Output the (X, Y) coordinate of the center of the cell containing the given text.  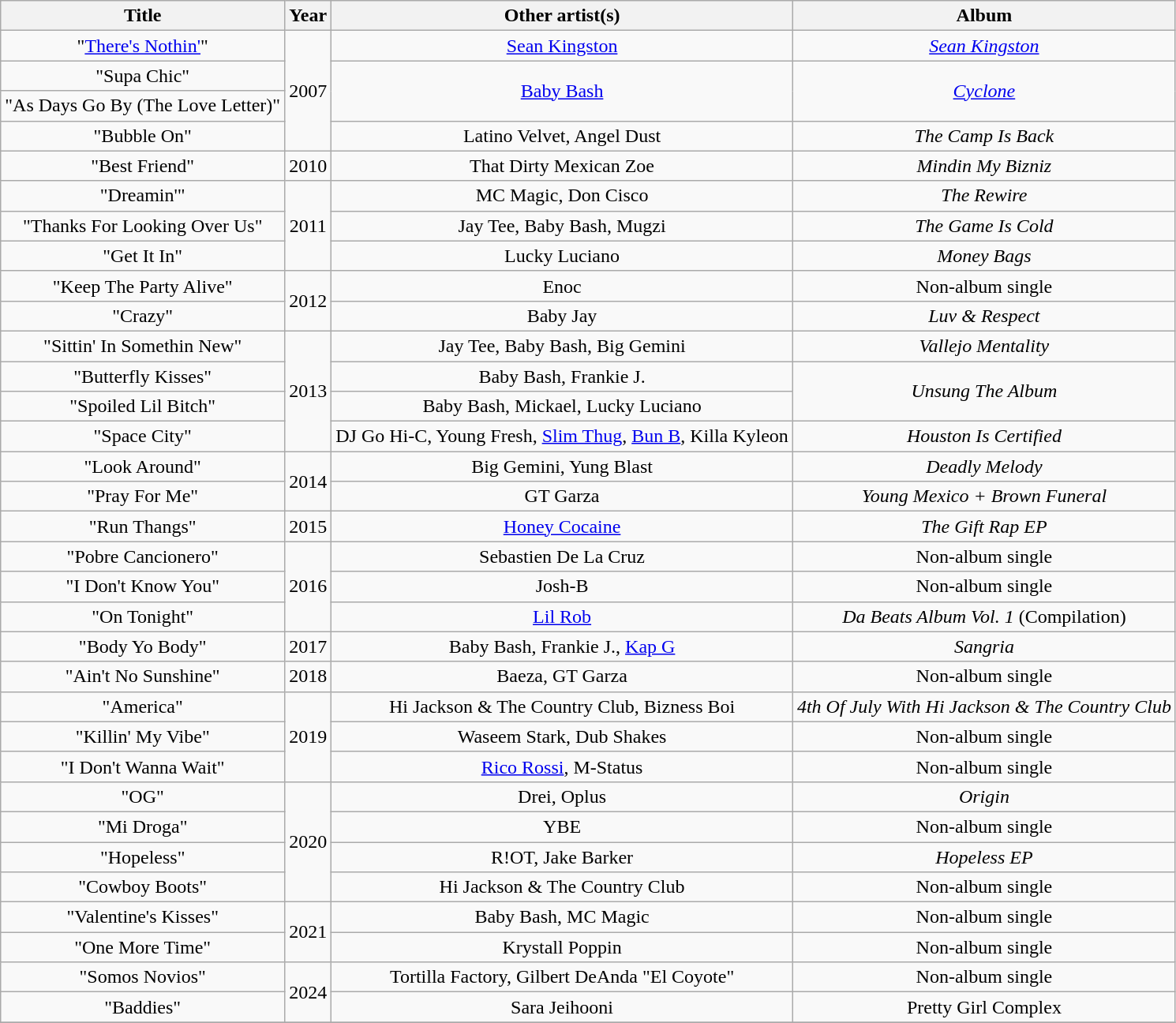
Baby Bash, Frankie J., Kap G (562, 646)
Origin (983, 796)
Lucky Luciano (562, 256)
The Game Is Cold (983, 226)
Lil Rob (562, 616)
Sara Jeihooni (562, 1007)
"On Tonight" (143, 616)
Baby Bash, Mickael, Lucky Luciano (562, 407)
2007 (308, 91)
Waseem Stark, Dub Shakes (562, 736)
2021 (308, 932)
Baby Bash (562, 91)
"Butterfly Kisses" (143, 377)
The Rewire (983, 196)
Unsung The Album (983, 392)
"One More Time" (143, 947)
"Space City" (143, 437)
Sangria (983, 646)
Mindin My Bizniz (983, 166)
"Keep The Party Alive" (143, 286)
"Run Thangs" (143, 526)
"Body Yo Body" (143, 646)
"Best Friend" (143, 166)
2020 (308, 841)
"As Days Go By (The Love Letter)" (143, 106)
"I Don't Wanna Wait" (143, 766)
"Cowboy Boots" (143, 887)
Rico Rossi, M-Status (562, 766)
Honey Cocaine (562, 526)
DJ Go Hi-C, Young Fresh, Slim Thug, Bun B, Killa Kyleon (562, 437)
Tortilla Factory, Gilbert DeAnda "El Coyote" (562, 977)
"Get It In" (143, 256)
Hi Jackson & The Country Club, Bizness Boi (562, 706)
Big Gemini, Yung Blast (562, 467)
Baeza, GT Garza (562, 676)
Sebastien De La Cruz (562, 556)
2017 (308, 646)
Album (983, 16)
"Look Around" (143, 467)
"Supa Chic" (143, 76)
2016 (308, 586)
Krystall Poppin (562, 947)
2011 (308, 226)
"I Don't Know You" (143, 586)
"Killin' My Vibe" (143, 736)
2024 (308, 992)
Title (143, 16)
"Sittin' In Somethin New" (143, 346)
Baby Bash, MC Magic (562, 917)
Baby Bash, Frankie J. (562, 377)
Latino Velvet, Angel Dust (562, 136)
Enoc (562, 286)
Deadly Melody (983, 467)
2019 (308, 736)
Pretty Girl Complex (983, 1007)
"OG" (143, 796)
R!OT, Jake Barker (562, 856)
YBE (562, 826)
2012 (308, 301)
"Mi Droga" (143, 826)
"Valentine's Kisses" (143, 917)
Cyclone (983, 91)
Hopeless EP (983, 856)
2010 (308, 166)
4th Of July With Hi Jackson & The Country Club (983, 706)
Year (308, 16)
"Baddies" (143, 1007)
2014 (308, 482)
Young Mexico + Brown Funeral (983, 497)
Baby Jay (562, 316)
That Dirty Mexican Zoe (562, 166)
"There's Nothin'" (143, 46)
The Gift Rap EP (983, 526)
GT Garza (562, 497)
2015 (308, 526)
"America" (143, 706)
The Camp Is Back (983, 136)
Money Bags (983, 256)
"Crazy" (143, 316)
Houston Is Certified (983, 437)
"Somos Novios" (143, 977)
Vallejo Mentality (983, 346)
"Dreamin'" (143, 196)
Josh-B (562, 586)
"Bubble On" (143, 136)
"Pobre Cancionero" (143, 556)
Da Beats Album Vol. 1 (Compilation) (983, 616)
Other artist(s) (562, 16)
Drei, Oplus (562, 796)
"Ain't No Sunshine" (143, 676)
2013 (308, 391)
"Thanks For Looking Over Us" (143, 226)
Jay Tee, Baby Bash, Big Gemini (562, 346)
Jay Tee, Baby Bash, Mugzi (562, 226)
"Hopeless" (143, 856)
2018 (308, 676)
Luv & Respect (983, 316)
"Pray For Me" (143, 497)
"Spoiled Lil Bitch" (143, 407)
Hi Jackson & The Country Club (562, 887)
MC Magic, Don Cisco (562, 196)
